Locate the cell with the specified text and output its [X, Y] center coordinate. 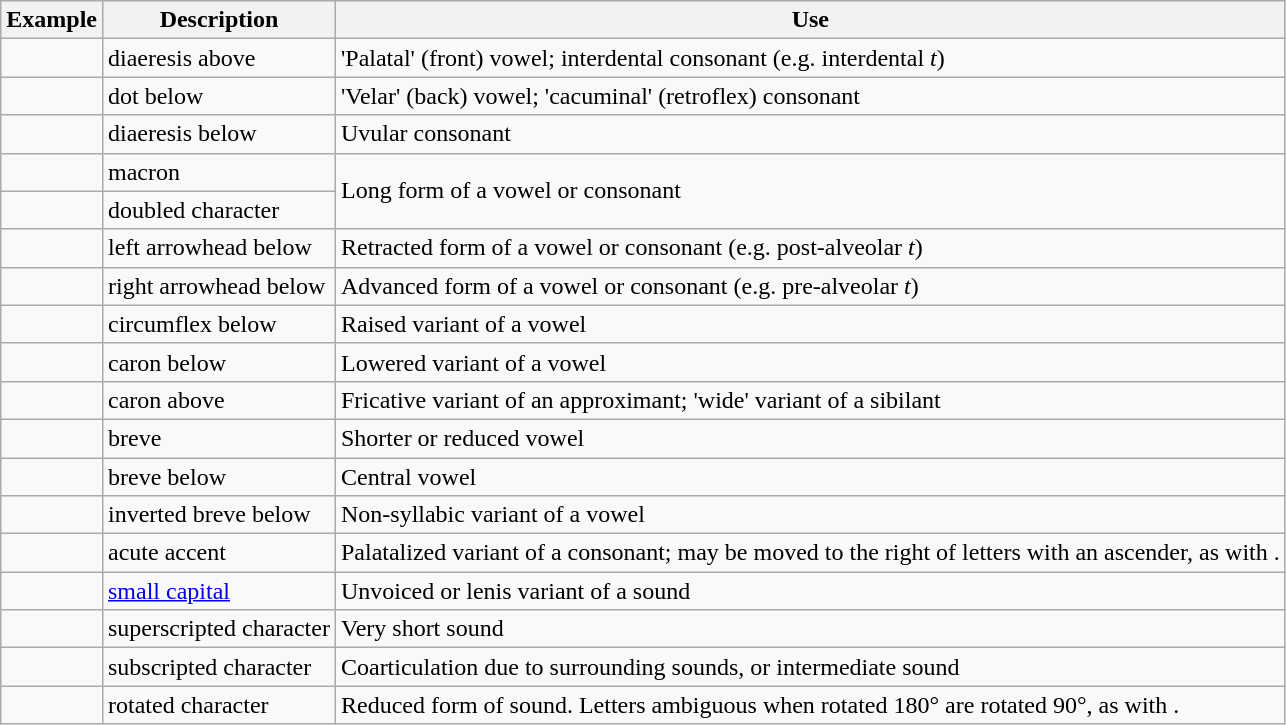
Very short sound [810, 629]
right arrowhead below [218, 286]
Description [218, 20]
'Palatal' (front) vowel; interdental consonant (e.g. interdental t) [810, 58]
dot below [218, 96]
circumflex below [218, 324]
rotated character [218, 705]
Long form of a vowel or consonant [810, 191]
Non-syllabic variant of a vowel [810, 515]
Lowered variant of a vowel [810, 362]
doubled character [218, 210]
caron above [218, 400]
small capital [218, 591]
Example [52, 20]
inverted breve below [218, 515]
acute accent [218, 553]
diaeresis above [218, 58]
breve below [218, 477]
caron below [218, 362]
Palatalized variant of a consonant; may be moved to the right of letters with an ascender, as with . [810, 553]
subscripted character [218, 667]
Raised variant of a vowel [810, 324]
breve [218, 438]
Coarticulation due to surrounding sounds, or intermediate sound [810, 667]
Reduced form of sound. Letters ambiguous when rotated 180° are rotated 90°, as with . [810, 705]
diaeresis below [218, 134]
left arrowhead below [218, 248]
Uvular consonant [810, 134]
Use [810, 20]
superscripted character [218, 629]
Unvoiced or lenis variant of a sound [810, 591]
Retracted form of a vowel or consonant (e.g. post-alveolar t) [810, 248]
macron [218, 172]
Shorter or reduced vowel [810, 438]
Central vowel [810, 477]
Advanced form of a vowel or consonant (e.g. pre-alveolar t) [810, 286]
Fricative variant of an approximant; 'wide' variant of a sibilant [810, 400]
'Velar' (back) vowel; 'cacuminal' (retroflex) consonant [810, 96]
